For the text-containing cell, return its midpoint in (x, y) coordinate format. 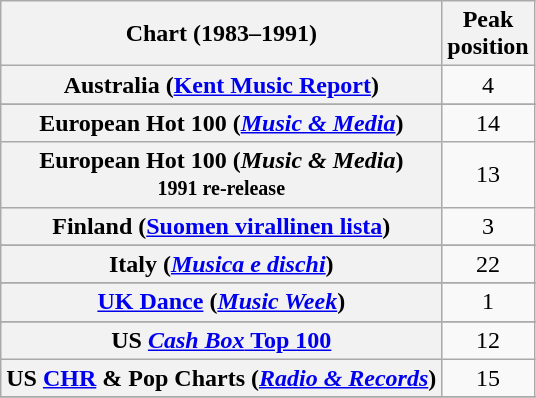
US Cash Box Top 100 (222, 340)
13 (488, 174)
US CHR & Pop Charts (Radio & Records) (222, 378)
14 (488, 123)
European Hot 100 (Music & Media)1991 re-release (222, 174)
Peakposition (488, 34)
Chart (1983–1991) (222, 34)
4 (488, 85)
1 (488, 302)
15 (488, 378)
3 (488, 226)
UK Dance (Music Week) (222, 302)
22 (488, 264)
Finland (Suomen virallinen lista) (222, 226)
12 (488, 340)
Australia (Kent Music Report) (222, 85)
European Hot 100 (Music & Media) (222, 123)
Italy (Musica e dischi) (222, 264)
